For the text-containing cell, return its midpoint in (X, Y) coordinate format. 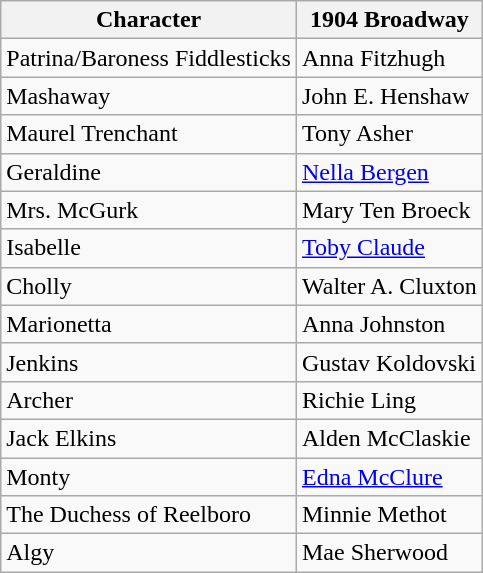
Geraldine (149, 172)
1904 Broadway (389, 20)
Maurel Trenchant (149, 134)
Mae Sherwood (389, 553)
Patrina/Baroness Fiddlesticks (149, 58)
The Duchess of Reelboro (149, 515)
Nella Bergen (389, 172)
Jack Elkins (149, 438)
Mary Ten Broeck (389, 210)
Mashaway (149, 96)
Alden McClaskie (389, 438)
Edna McClure (389, 477)
Walter A. Cluxton (389, 286)
Toby Claude (389, 248)
Gustav Koldovski (389, 362)
Anna Fitzhugh (389, 58)
Character (149, 20)
Isabelle (149, 248)
Marionetta (149, 324)
Anna Johnston (389, 324)
John E. Henshaw (389, 96)
Richie Ling (389, 400)
Algy (149, 553)
Tony Asher (389, 134)
Mrs. McGurk (149, 210)
Cholly (149, 286)
Archer (149, 400)
Minnie Methot (389, 515)
Monty (149, 477)
Jenkins (149, 362)
